Return the [X, Y] coordinate for the center point of the cell that contains the specified text.  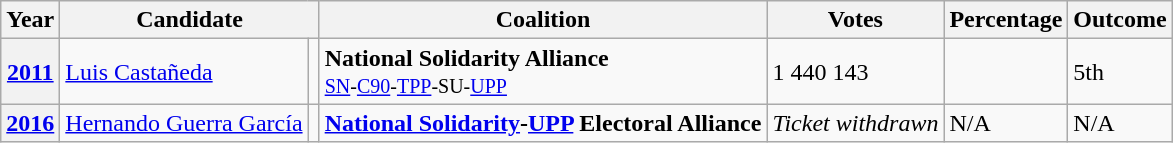
2011 [30, 72]
Candidate [190, 20]
National Solidarity-UPP Electoral Alliance [543, 123]
Year [30, 20]
Coalition [543, 20]
2016 [30, 123]
Outcome [1120, 20]
5th [1120, 72]
Ticket withdrawn [856, 123]
Luis Castañeda [184, 72]
National Solidarity AllianceSN-C90-TPP-SU-UPP [543, 72]
Percentage [1006, 20]
1 440 143 [856, 72]
Votes [856, 20]
Hernando Guerra García [184, 123]
